Return [X, Y] of the center of cell containing provided text 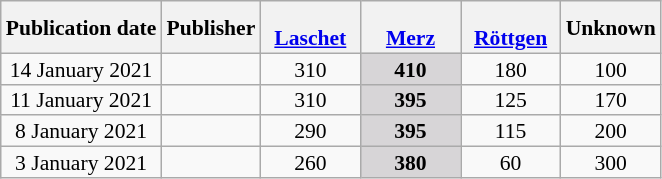
290 [310, 132]
125 [511, 100]
410 [410, 68]
115 [511, 132]
260 [310, 162]
3 January 2021 [82, 162]
Laschet [310, 27]
Merz [410, 27]
180 [511, 68]
14 January 2021 [82, 68]
170 [611, 100]
11 January 2021 [82, 100]
Publisher [210, 27]
200 [611, 132]
300 [611, 162]
Röttgen [511, 27]
Unknown [611, 27]
100 [611, 68]
8 January 2021 [82, 132]
Publication date [82, 27]
60 [511, 162]
380 [410, 162]
